Capture the cell that displays the provided text and extract its (X, Y) central coordinate. 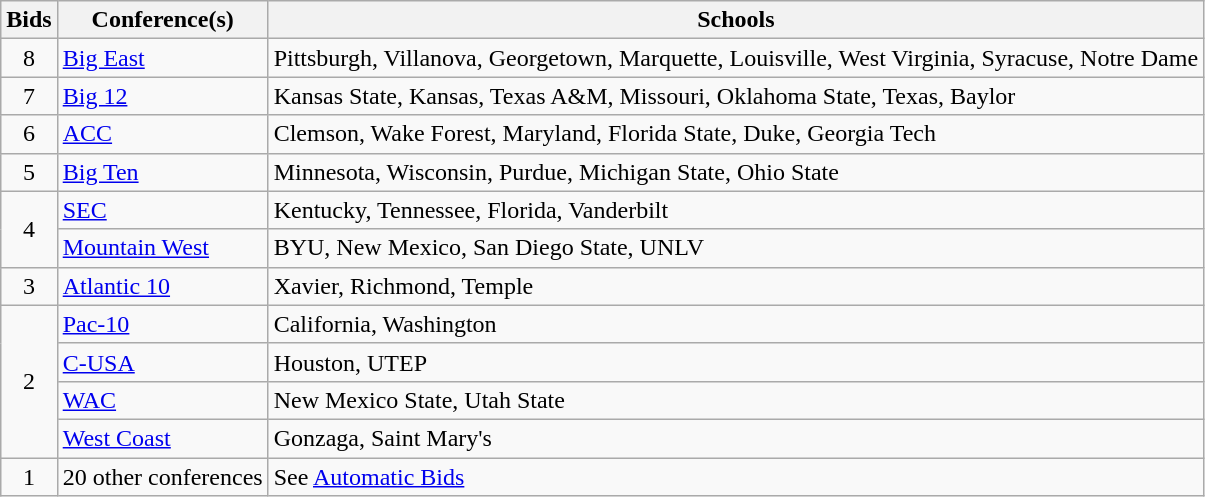
1 (29, 477)
4 (29, 229)
West Coast (162, 438)
5 (29, 172)
Big Ten (162, 172)
ACC (162, 134)
Bids (29, 20)
New Mexico State, Utah State (736, 400)
WAC (162, 400)
Minnesota, Wisconsin, Purdue, Michigan State, Ohio State (736, 172)
See Automatic Bids (736, 477)
Big East (162, 58)
BYU, New Mexico, San Diego State, UNLV (736, 248)
Schools (736, 20)
C-USA (162, 362)
8 (29, 58)
Pittsburgh, Villanova, Georgetown, Marquette, Louisville, West Virginia, Syracuse, Notre Dame (736, 58)
Conference(s) (162, 20)
Gonzaga, Saint Mary's (736, 438)
Clemson, Wake Forest, Maryland, Florida State, Duke, Georgia Tech (736, 134)
3 (29, 286)
Big 12 (162, 96)
Houston, UTEP (736, 362)
California, Washington (736, 324)
Kansas State, Kansas, Texas A&M, Missouri, Oklahoma State, Texas, Baylor (736, 96)
7 (29, 96)
Pac-10 (162, 324)
6 (29, 134)
Mountain West (162, 248)
2 (29, 381)
Kentucky, Tennessee, Florida, Vanderbilt (736, 210)
SEC (162, 210)
Atlantic 10 (162, 286)
Xavier, Richmond, Temple (736, 286)
20 other conferences (162, 477)
